Locate the cell with the specified text and output its (x, y) center coordinate. 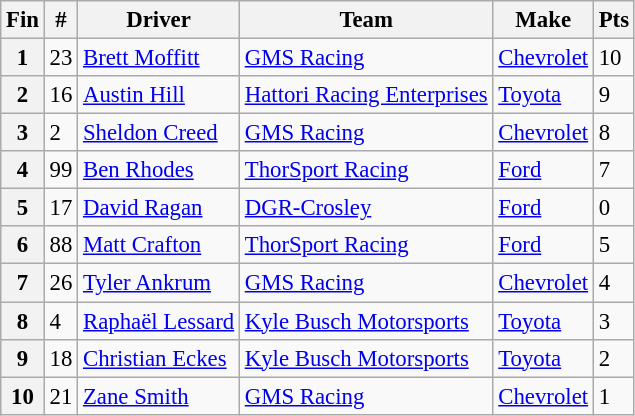
Sheldon Creed (159, 133)
26 (60, 283)
Christian Eckes (159, 358)
17 (60, 208)
0 (614, 208)
Matt Crafton (159, 245)
David Ragan (159, 208)
6 (23, 245)
18 (60, 358)
88 (60, 245)
Team (366, 20)
23 (60, 58)
Make (543, 20)
Driver (159, 20)
21 (60, 396)
DGR-Crosley (366, 208)
99 (60, 170)
Brett Moffitt (159, 58)
Pts (614, 20)
Tyler Ankrum (159, 283)
Hattori Racing Enterprises (366, 95)
Raphaël Lessard (159, 321)
Ben Rhodes (159, 170)
# (60, 20)
Austin Hill (159, 95)
16 (60, 95)
Fin (23, 20)
Zane Smith (159, 396)
